For the text-containing cell, return its midpoint in (x, y) coordinate format. 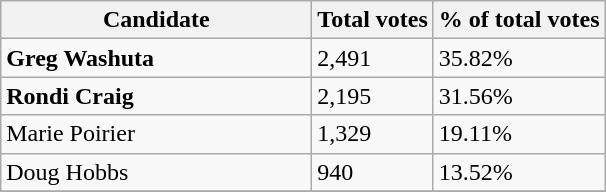
Greg Washuta (156, 58)
940 (373, 172)
Doug Hobbs (156, 172)
% of total votes (519, 20)
31.56% (519, 96)
1,329 (373, 134)
Candidate (156, 20)
Rondi Craig (156, 96)
35.82% (519, 58)
13.52% (519, 172)
Marie Poirier (156, 134)
2,491 (373, 58)
2,195 (373, 96)
19.11% (519, 134)
Total votes (373, 20)
